Extract the [X, Y] coordinate from the center of the cell holding the provided text.  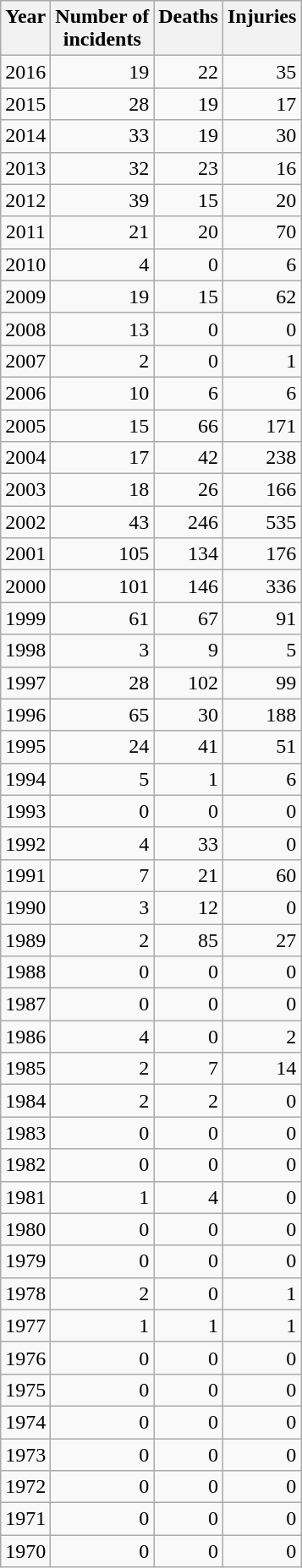
1988 [25, 972]
9 [189, 651]
12 [189, 907]
1976 [25, 1358]
26 [189, 490]
99 [261, 683]
535 [261, 522]
1975 [25, 1390]
61 [102, 618]
14 [261, 1069]
1989 [25, 940]
24 [102, 747]
246 [189, 522]
2012 [25, 200]
2007 [25, 361]
1981 [25, 1197]
1970 [25, 1551]
Number ofincidents [102, 29]
1984 [25, 1101]
1983 [25, 1133]
1973 [25, 1454]
13 [102, 329]
35 [261, 72]
1977 [25, 1326]
238 [261, 458]
66 [189, 425]
1995 [25, 747]
Injuries [261, 29]
1986 [25, 1037]
166 [261, 490]
1994 [25, 779]
1992 [25, 843]
1996 [25, 715]
43 [102, 522]
2006 [25, 393]
176 [261, 554]
18 [102, 490]
1982 [25, 1165]
2001 [25, 554]
65 [102, 715]
2008 [25, 329]
1990 [25, 907]
1979 [25, 1261]
2016 [25, 72]
1993 [25, 811]
23 [189, 168]
171 [261, 425]
60 [261, 875]
51 [261, 747]
1980 [25, 1229]
91 [261, 618]
2009 [25, 297]
10 [102, 393]
Deaths [189, 29]
1987 [25, 1004]
188 [261, 715]
32 [102, 168]
2013 [25, 168]
39 [102, 200]
62 [261, 297]
16 [261, 168]
2004 [25, 458]
2015 [25, 104]
1985 [25, 1069]
2003 [25, 490]
105 [102, 554]
1974 [25, 1422]
146 [189, 586]
336 [261, 586]
70 [261, 232]
1972 [25, 1487]
41 [189, 747]
102 [189, 683]
1999 [25, 618]
2011 [25, 232]
2010 [25, 264]
1998 [25, 651]
85 [189, 940]
Year [25, 29]
42 [189, 458]
22 [189, 72]
2005 [25, 425]
1991 [25, 875]
1971 [25, 1519]
134 [189, 554]
2014 [25, 136]
1997 [25, 683]
1978 [25, 1293]
67 [189, 618]
2000 [25, 586]
27 [261, 940]
101 [102, 586]
2002 [25, 522]
